Capture the cell that displays the provided text and extract its [X, Y] central coordinate. 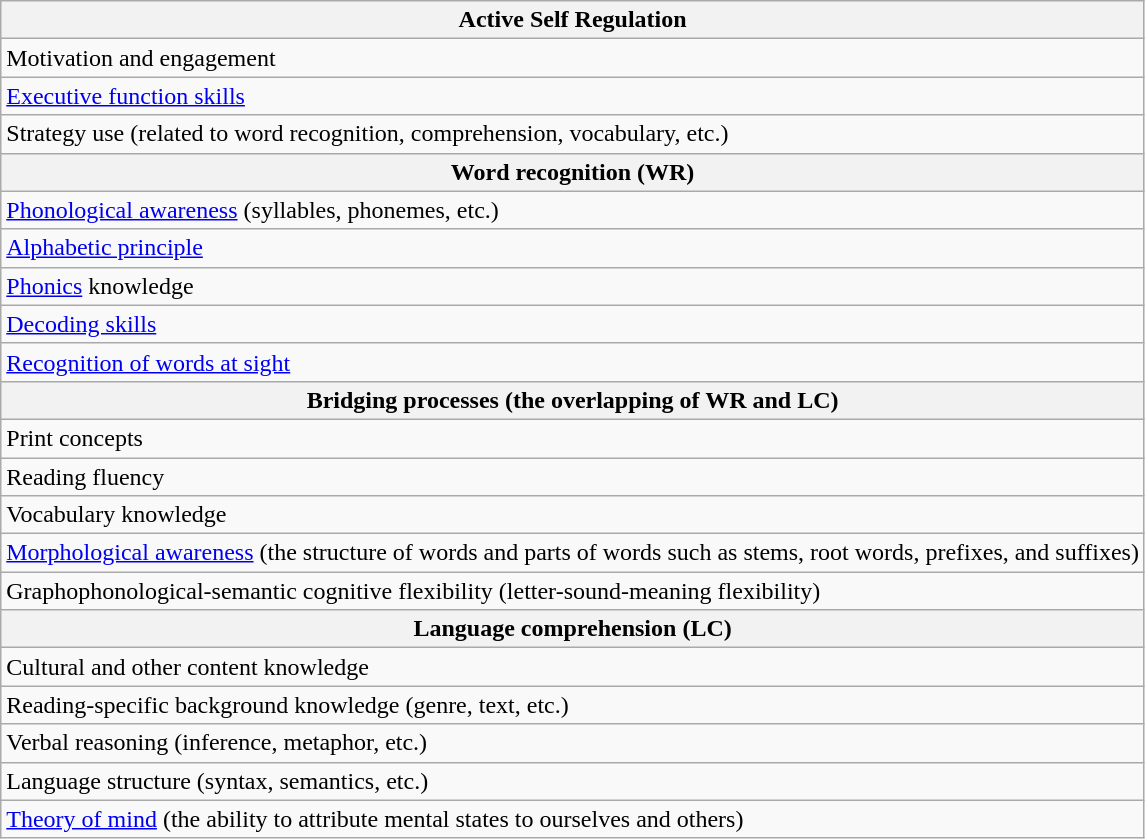
Decoding skills [573, 324]
Phonological awareness (syllables, phonemes, etc.) [573, 210]
Alphabetic principle [573, 248]
Cultural and other content knowledge [573, 667]
Language structure (syntax, semantics, etc.) [573, 781]
Executive function skills [573, 96]
Word recognition (WR) [573, 172]
Reading-specific background knowledge (genre, text, etc.) [573, 705]
Verbal reasoning (inference, metaphor, etc.) [573, 743]
Morphological awareness (the structure of words and parts of words such as stems, root words, prefixes, and suffixes) [573, 553]
Language comprehension (LC) [573, 629]
Reading fluency [573, 477]
Motivation and engagement [573, 58]
Phonics knowledge [573, 286]
Bridging processes (the overlapping of WR and LC) [573, 400]
Strategy use (related to word recognition, comprehension, vocabulary, etc.) [573, 134]
Graphophonological-semantic cognitive flexibility (letter-sound-meaning flexibility) [573, 591]
Vocabulary knowledge [573, 515]
Active Self Regulation [573, 20]
Theory of mind (the ability to attribute mental states to ourselves and others) [573, 819]
Recognition of words at sight [573, 362]
Print concepts [573, 438]
